Scan for the cell matching the given text and deliver its [x, y] coordinate at center. 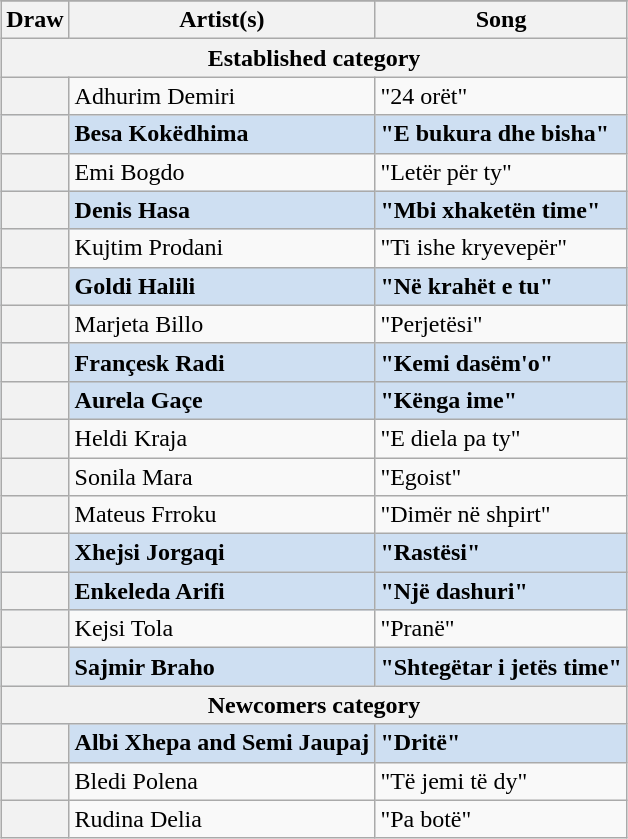
Rudina Delia [222, 819]
"Në krahët e tu" [502, 286]
Marjeta Billo [222, 324]
Artist(s) [222, 20]
Sonila Mara [222, 477]
Enkeleda Arifi [222, 591]
"Kënga ime" [502, 400]
Goldi Halili [222, 286]
Besa Kokëdhima [222, 134]
Mateus Frroku [222, 515]
Adhurim Demiri [222, 96]
Heldi Kraja [222, 438]
"Të jemi të dy" [502, 781]
Emi Bogdo [222, 172]
Albi Xhepa and Semi Jaupaj [222, 743]
"Një dashuri" [502, 591]
"Dritë" [502, 743]
Kejsi Tola [222, 629]
Françesk Radi [222, 362]
Aurela Gaçe [222, 400]
"Rastësi" [502, 553]
Draw [35, 20]
Denis Hasa [222, 210]
"E diela pa ty" [502, 438]
"Kemi dasëm'o" [502, 362]
Established category [314, 58]
Kujtim Prodani [222, 248]
Xhejsi Jorgaqi [222, 553]
"Egoist" [502, 477]
Bledi Polena [222, 781]
"24 orët" [502, 96]
"Letër për ty" [502, 172]
"Mbi xhaketën time" [502, 210]
"Dimër në shpirt" [502, 515]
"Shtegëtar i jetës time" [502, 667]
Sajmir Braho [222, 667]
"Perjetësi" [502, 324]
Newcomers category [314, 705]
"Pranë" [502, 629]
"E bukura dhe bisha" [502, 134]
"Ti ishe kryevepër" [502, 248]
Song [502, 20]
"Pa botë" [502, 819]
